Return (x, y) of the center of cell containing provided text 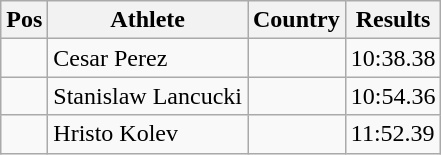
Hristo Kolev (148, 134)
10:54.36 (393, 96)
11:52.39 (393, 134)
Results (393, 20)
Pos (24, 20)
10:38.38 (393, 58)
Stanislaw Lancucki (148, 96)
Cesar Perez (148, 58)
Country (297, 20)
Athlete (148, 20)
